Locate the cell with the specified text and output its [X, Y] center coordinate. 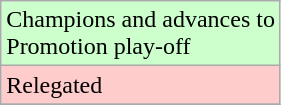
Champions and advances toPromotion play-off [141, 34]
Relegated [141, 85]
